Return (x, y) of the center of cell containing provided text 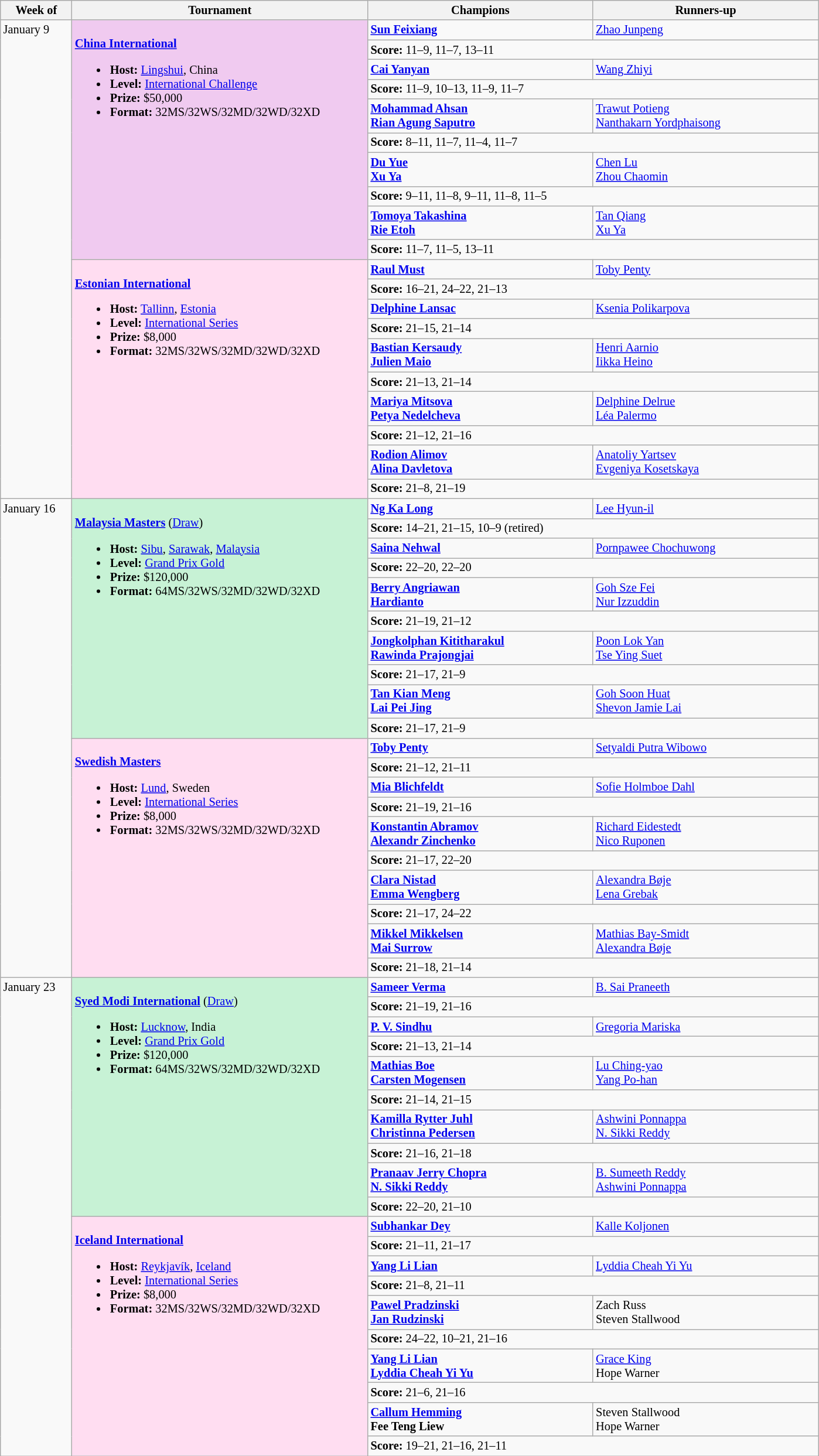
Score: 21–17, 22–20 (593, 860)
Syed Modi International (Draw)Host: Lucknow, IndiaLevel: Grand Prix GoldPrize: $120,000Format: 64MS/32WS/32MD/32WD/32XD (220, 1096)
Mikkel Mikkelsen Mai Surrow (480, 941)
Clara Nistad Emma Wengberg (480, 887)
Pranaav Jerry Chopra N. Sikki Reddy (480, 1180)
Subhankar Dey (480, 1226)
Richard Eidestedt Nico Ruponen (705, 833)
Steven Stallwood Hope Warner (705, 1419)
Score: 21–17, 24–22 (593, 914)
Mia Blichfeldt (480, 787)
Score: 21–8, 21–19 (593, 488)
Score: 11–9, 10–13, 11–9, 11–7 (593, 89)
Alexandra Bøje Lena Grebak (705, 887)
Lyddia Cheah Yi Yu (705, 1266)
Tournament (220, 10)
Runners-up (705, 10)
Kalle Koljonen (705, 1226)
Score: 21–11, 21–17 (593, 1246)
Pawel Pradzinski Jan Rudzinski (480, 1312)
Henri Aarnio Iikka Heino (705, 355)
Iceland InternationalHost: Reykjavík, IcelandLevel: International SeriesPrize: $8,000Format: 32MS/32WS/32MD/32WD/32XD (220, 1337)
Ksenia Polikarpova (705, 309)
Estonian InternationalHost: Tallinn, EstoniaLevel: International SeriesPrize: $8,000Format: 32MS/32WS/32MD/32WD/32XD (220, 380)
Score: 22–20, 22–20 (593, 568)
Week of (36, 10)
Grace King Hope Warner (705, 1366)
Score: 21–14, 21–15 (593, 1100)
Jongkolphan Kititharakul Rawinda Prajongjai (480, 648)
Kamilla Rytter Juhl Christinna Pedersen (480, 1126)
Score: 19–21, 21–16, 21–11 (593, 1446)
Score: 11–7, 11–5, 13–11 (593, 249)
Tan Qiang Xu Ya (705, 223)
Ashwini Ponnappa N. Sikki Reddy (705, 1126)
Score: 21–15, 21–14 (593, 329)
Score: 11–9, 11–7, 13–11 (593, 50)
Gregoria Mariska (705, 1027)
Tomoya Takashina Rie Etoh (480, 223)
Du Yue Xu Ya (480, 169)
Konstantin Abramov Alexandr Zinchenko (480, 833)
Swedish MastersHost: Lund, SwedenLevel: International SeriesPrize: $8,000Format: 32MS/32WS/32MD/32WD/32XD (220, 857)
Mathias Bay-Smidt Alexandra Bøje (705, 941)
Raul Must (480, 269)
Sofie Holmboe Dahl (705, 787)
Score: 21–18, 21–14 (593, 968)
China InternationalHost: Lingshui, ChinaLevel: International ChallengePrize: $50,000Format: 32MS/32WS/32MD/32WD/32XD (220, 139)
B. Sumeeth Reddy Ashwini Ponnappa (705, 1180)
Score: 16–21, 24–22, 21–13 (593, 289)
Yang Li Lian Lyddia Cheah Yi Yu (480, 1366)
Score: 21–6, 21–16 (593, 1392)
Mariya Mitsova Petya Nedelcheva (480, 408)
Callum Hemming Fee Teng Liew (480, 1419)
Mohammad Ahsan Rian Agung Saputro (480, 116)
Zach Russ Steven Stallwood (705, 1312)
January 9 (36, 259)
Score: 24–22, 10–21, 21–16 (593, 1339)
Saina Nehwal (480, 548)
Sun Feixiang (480, 30)
Setyaldi Putra Wibowo (705, 748)
Poon Lok Yan Tse Ying Suet (705, 648)
P. V. Sindhu (480, 1027)
Bastian Kersaudy Julien Maio (480, 355)
Score: 21–12, 21–11 (593, 767)
Score: 21–8, 21–11 (593, 1286)
Mathias Boe Carsten Mogensen (480, 1073)
Ng Ka Long (480, 508)
Tan Kian Meng Lai Pei Jing (480, 701)
Score: 22–20, 21–10 (593, 1207)
Anatoliy Yartsev Evgeniya Kosetskaya (705, 462)
Berry Angriawan Hardianto (480, 594)
Score: 21–12, 21–16 (593, 435)
Pornpawee Chochuwong (705, 548)
Score: 8–11, 11–7, 11–4, 11–7 (593, 142)
B. Sai Praneeth (705, 987)
Goh Sze Fei Nur Izzuddin (705, 594)
Lu Ching-yao Yang Po-han (705, 1073)
Score: 21–16, 21–18 (593, 1153)
Trawut Potieng Nanthakarn Yordphaisong (705, 116)
Champions (480, 10)
Cai Yanyan (480, 69)
Lee Hyun-il (705, 508)
January 16 (36, 738)
Rodion Alimov Alina Davletova (480, 462)
Score: 21–19, 21–12 (593, 621)
Delphine Lansac (480, 309)
Malaysia Masters (Draw)Host: Sibu, Sarawak, MalaysiaLevel: Grand Prix GoldPrize: $120,000Format: 64MS/32WS/32MD/32WD/32XD (220, 618)
Zhao Junpeng (705, 30)
January 23 (36, 1216)
Yang Li Lian (480, 1266)
Goh Soon Huat Shevon Jamie Lai (705, 701)
Chen Lu Zhou Chaomin (705, 169)
Sameer Verma (480, 987)
Wang Zhiyi (705, 69)
Score: 9–11, 11–8, 9–11, 11–8, 11–5 (593, 196)
Delphine Delrue Léa Palermo (705, 408)
Score: 14–21, 21–15, 10–9 (retired) (593, 528)
